Scan for the cell matching the given text and deliver its (X, Y) coordinate at center. 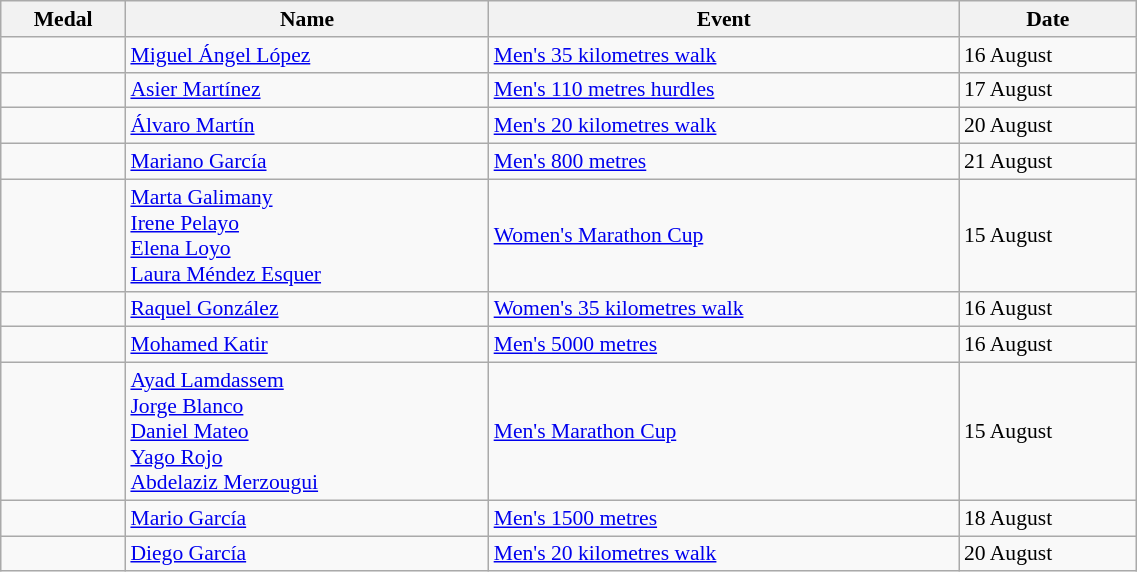
18 August (1048, 518)
Name (306, 19)
Men's 110 metres hurdles (724, 90)
17 August (1048, 90)
Mohamed Katir (306, 345)
Men's 5000 metres (724, 345)
Event (724, 19)
Ayad LamdassemJorge BlancoDaniel MateoYago RojoAbdelaziz Merzougui (306, 432)
Mariano García (306, 162)
Raquel González (306, 309)
Asier Martínez (306, 90)
Medal (64, 19)
Miguel Ángel López (306, 55)
Álvaro Martín (306, 126)
Men's 1500 metres (724, 518)
Women's Marathon Cup (724, 235)
Diego García (306, 554)
Marta GalimanyIrene PelayoElena LoyoLaura Méndez Esquer (306, 235)
Men's 800 metres (724, 162)
Women's 35 kilometres walk (724, 309)
Mario García (306, 518)
21 August (1048, 162)
Men's Marathon Cup (724, 432)
Date (1048, 19)
Men's 35 kilometres walk (724, 55)
